Determine the [x, y] coordinate at the center of the cell enclosing the given text.  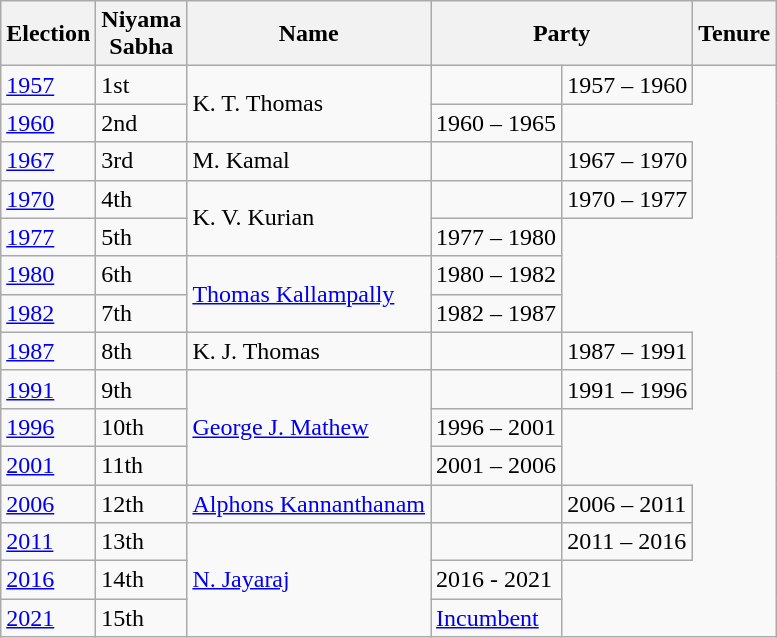
2001 [48, 465]
1991 [48, 389]
Tenure [734, 34]
1970 [48, 199]
K. J. Thomas [309, 351]
3rd [142, 161]
10th [142, 427]
8th [142, 351]
1967 – 1970 [628, 161]
6th [142, 275]
1st [142, 85]
1987 [48, 351]
1970 – 1977 [628, 199]
14th [142, 580]
Alphons Kannanthanam [309, 503]
1982 [48, 313]
2011 – 2016 [628, 542]
1991 – 1996 [628, 389]
4th [142, 199]
2016 [48, 580]
5th [142, 237]
1960 [48, 123]
Election [48, 34]
11th [142, 465]
12th [142, 503]
7th [142, 313]
13th [142, 542]
2006 [48, 503]
N. Jayaraj [309, 580]
2021 [48, 618]
2011 [48, 542]
George J. Mathew [309, 427]
1982 – 1987 [496, 313]
1977 [48, 237]
1957 – 1960 [628, 85]
Party [562, 34]
2001 – 2006 [496, 465]
K. V. Kurian [309, 218]
9th [142, 389]
M. Kamal [309, 161]
2nd [142, 123]
15th [142, 618]
2006 – 2011 [628, 503]
1987 – 1991 [628, 351]
Incumbent [496, 618]
1980 – 1982 [496, 275]
1980 [48, 275]
1967 [48, 161]
Thomas Kallampally [309, 294]
1960 – 1965 [496, 123]
K. T. Thomas [309, 104]
NiyamaSabha [142, 34]
1996 – 2001 [496, 427]
1957 [48, 85]
2016 - 2021 [496, 580]
1996 [48, 427]
Name [309, 34]
1977 – 1980 [496, 237]
